Capture the cell that displays the provided text and extract its (X, Y) central coordinate. 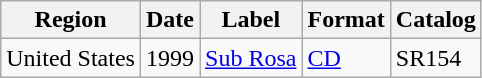
Date (170, 20)
Format (346, 20)
United States (71, 58)
Catalog (436, 20)
Sub Rosa (251, 58)
1999 (170, 58)
CD (346, 58)
SR154 (436, 58)
Label (251, 20)
Region (71, 20)
